Locate the cell with the specified text and output its [x, y] center coordinate. 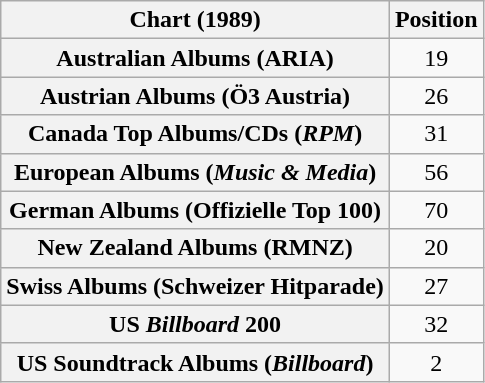
2 [436, 362]
19 [436, 58]
Position [436, 20]
20 [436, 248]
Swiss Albums (Schweizer Hitparade) [196, 286]
German Albums (Offizielle Top 100) [196, 210]
Canada Top Albums/CDs (RPM) [196, 134]
26 [436, 96]
32 [436, 324]
70 [436, 210]
New Zealand Albums (RMNZ) [196, 248]
US Billboard 200 [196, 324]
Chart (1989) [196, 20]
European Albums (Music & Media) [196, 172]
US Soundtrack Albums (Billboard) [196, 362]
56 [436, 172]
27 [436, 286]
Australian Albums (ARIA) [196, 58]
Austrian Albums (Ö3 Austria) [196, 96]
31 [436, 134]
